Pinpoint the cell where the given text exists, returning its (X, Y) midpoint coordinate. 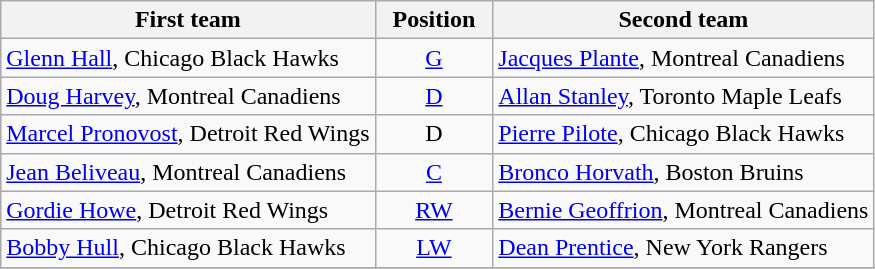
Pierre Pilote, Chicago Black Hawks (684, 134)
G (434, 58)
Glenn Hall, Chicago Black Hawks (188, 58)
Bobby Hull, Chicago Black Hawks (188, 248)
Doug Harvey, Montreal Canadiens (188, 96)
First team (188, 20)
Position (434, 20)
Marcel Pronovost, Detroit Red Wings (188, 134)
Second team (684, 20)
Bronco Horvath, Boston Bruins (684, 172)
Jean Beliveau, Montreal Canadiens (188, 172)
Bernie Geoffrion, Montreal Canadiens (684, 210)
Gordie Howe, Detroit Red Wings (188, 210)
Jacques Plante, Montreal Canadiens (684, 58)
Allan Stanley, Toronto Maple Leafs (684, 96)
RW (434, 210)
LW (434, 248)
Dean Prentice, New York Rangers (684, 248)
C (434, 172)
